From the cell containing the given text, extract its center point as [X, Y] coordinate. 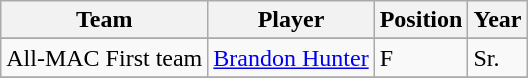
Brandon Hunter [291, 58]
Team [104, 20]
Year [498, 20]
Position [421, 20]
All-MAC First team [104, 58]
Player [291, 20]
Sr. [498, 58]
F [421, 58]
